Locate the cell with the specified text and output its [X, Y] center coordinate. 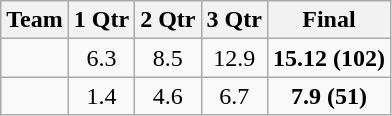
15.12 (102) [328, 58]
12.9 [234, 58]
2 Qtr [168, 20]
Final [328, 20]
7.9 (51) [328, 96]
1 Qtr [101, 20]
4.6 [168, 96]
6.7 [234, 96]
1.4 [101, 96]
6.3 [101, 58]
Team [35, 20]
3 Qtr [234, 20]
8.5 [168, 58]
